For the text-containing cell, return its midpoint in (X, Y) coordinate format. 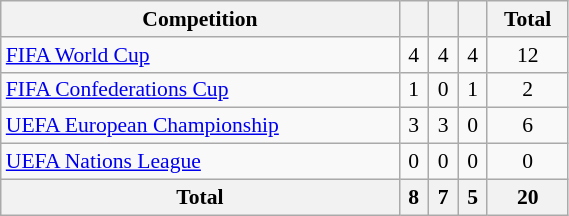
12 (528, 55)
7 (442, 197)
8 (414, 197)
FIFA World Cup (200, 55)
6 (528, 126)
UEFA European Championship (200, 126)
Competition (200, 19)
5 (472, 197)
2 (528, 90)
20 (528, 197)
UEFA Nations League (200, 162)
FIFA Confederations Cup (200, 90)
